Detect which cell encompasses the target text, then output its [x, y] center coordinate. 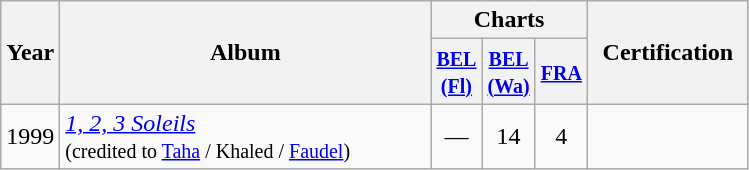
Album [246, 52]
BEL(Fl) [456, 72]
1999 [30, 136]
BEL(Wa) [508, 72]
Charts [510, 20]
14 [508, 136]
FRA [561, 72]
— [456, 136]
4 [561, 136]
Certification [668, 52]
1, 2, 3 Soleils (credited to Taha / Khaled / Faudel) [246, 136]
Year [30, 52]
